Pinpoint the cell where the given text exists, returning its [x, y] midpoint coordinate. 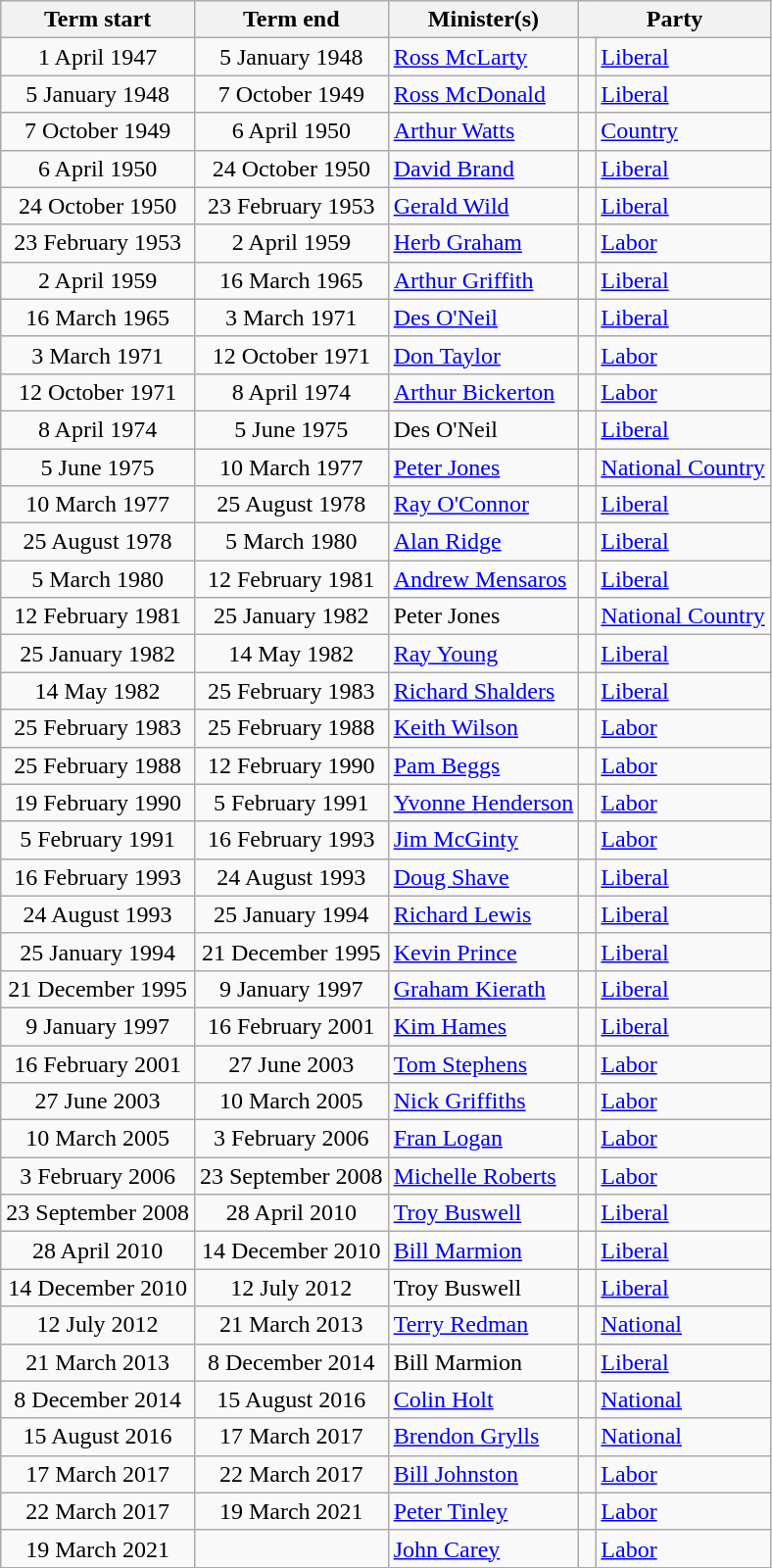
Gerald Wild [484, 206]
Term start [98, 20]
Jim McGinty [484, 840]
Herb Graham [484, 243]
1 April 1947 [98, 57]
David Brand [484, 169]
Ray Young [484, 654]
Keith Wilson [484, 728]
Terry Redman [484, 1325]
Yvonne Henderson [484, 803]
Minister(s) [484, 20]
Arthur Watts [484, 131]
Michelle Roberts [484, 1176]
Alan Ridge [484, 542]
Graham Kierath [484, 989]
Kevin Prince [484, 952]
Term end [291, 20]
Party [674, 20]
Fran Logan [484, 1139]
Bill Johnston [484, 1474]
12 February 1990 [291, 765]
John Carey [484, 1548]
Richard Lewis [484, 914]
Doug Shave [484, 877]
Arthur Griffith [484, 280]
Pam Beggs [484, 765]
Country [683, 131]
Ross McLarty [484, 57]
Peter Tinley [484, 1511]
Ross McDonald [484, 94]
Ray O'Connor [484, 505]
Don Taylor [484, 355]
19 February 1990 [98, 803]
Kim Hames [484, 1026]
Richard Shalders [484, 691]
Tom Stephens [484, 1063]
Andrew Mensaros [484, 579]
Colin Holt [484, 1399]
Nick Griffiths [484, 1102]
Brendon Grylls [484, 1437]
Arthur Bickerton [484, 392]
